From the cell containing the given text, extract its center point as [x, y] coordinate. 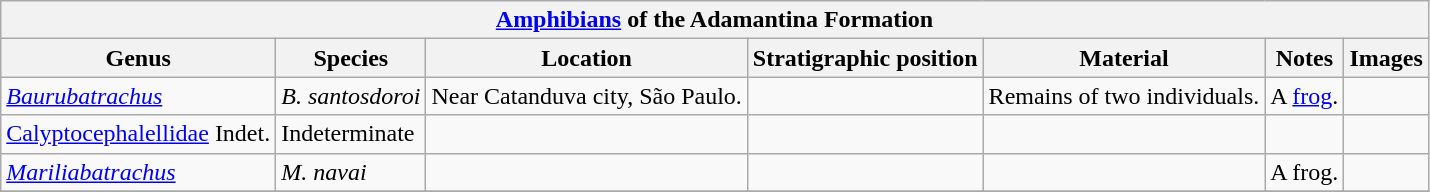
Genus [138, 58]
Notes [1304, 58]
Images [1386, 58]
Indeterminate [351, 134]
Location [586, 58]
Amphibians of the Adamantina Formation [715, 20]
Remains of two individuals. [1124, 96]
Material [1124, 58]
Species [351, 58]
M. navai [351, 172]
B. santosdoroi [351, 96]
Baurubatrachus [138, 96]
Calyptocephalellidae Indet. [138, 134]
Mariliabatrachus [138, 172]
Near Catanduva city, São Paulo. [586, 96]
Stratigraphic position [865, 58]
